Identify which cell holds the provided text, then report its [X, Y] central coordinate. 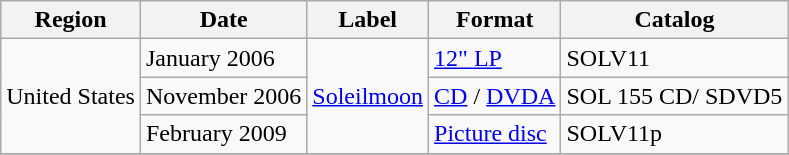
Soleilmoon [368, 96]
November 2006 [223, 96]
Date [223, 20]
Catalog [674, 20]
CD / DVDA [495, 96]
SOLV11p [674, 134]
Label [368, 20]
Format [495, 20]
12" LP [495, 58]
Picture disc [495, 134]
United States [71, 96]
Region [71, 20]
January 2006 [223, 58]
February 2009 [223, 134]
SOL 155 CD/ SDVD5 [674, 96]
SOLV11 [674, 58]
